Return the [x, y] coordinate for the center point of the cell that contains the specified text.  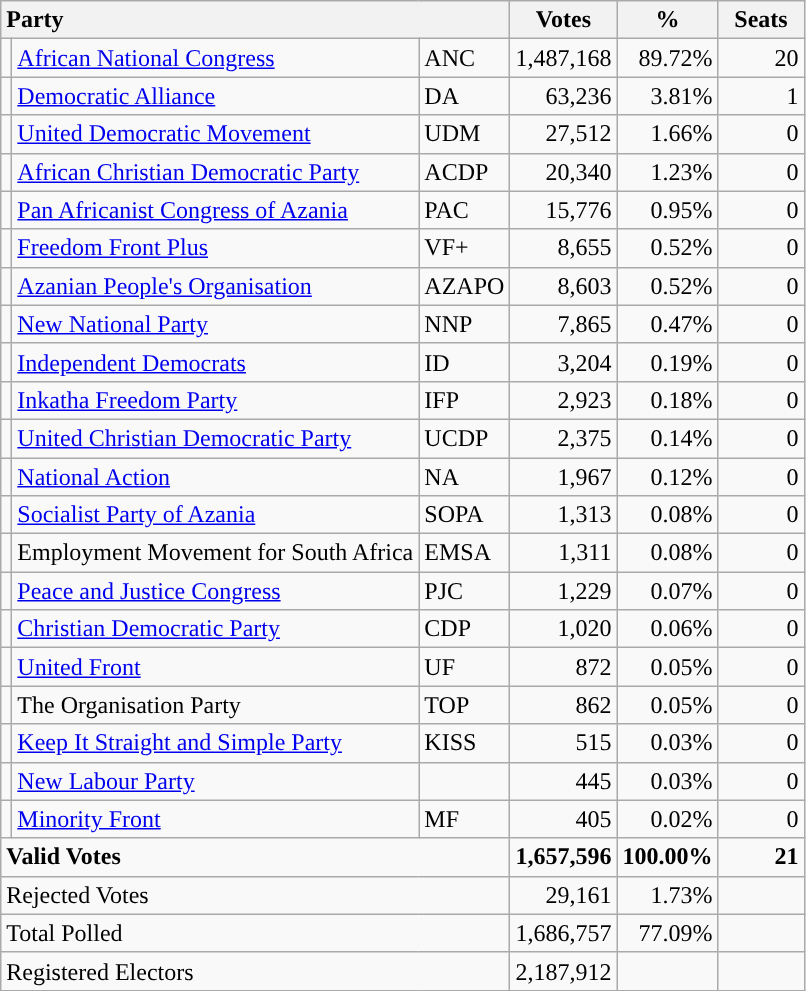
20,340 [564, 172]
The Organisation Party [216, 705]
515 [564, 743]
1,313 [564, 515]
ACDP [464, 172]
UCDP [464, 438]
Minority Front [216, 819]
1,967 [564, 477]
Party [256, 20]
Keep It Straight and Simple Party [216, 743]
0.19% [668, 362]
1,657,596 [564, 857]
1 [761, 96]
0.02% [668, 819]
Registered Electors [256, 971]
100.00% [668, 857]
405 [564, 819]
Inkatha Freedom Party [216, 400]
1,487,168 [564, 58]
2,923 [564, 400]
0.14% [668, 438]
UF [464, 667]
89.72% [668, 58]
EMSA [464, 553]
TOP [464, 705]
Socialist Party of Azania [216, 515]
Independent Democrats [216, 362]
Peace and Justice Congress [216, 591]
New Labour Party [216, 781]
United Democratic Movement [216, 134]
0.95% [668, 210]
National Action [216, 477]
% [668, 20]
1,229 [564, 591]
SOPA [464, 515]
1,020 [564, 629]
0.07% [668, 591]
Freedom Front Plus [216, 248]
872 [564, 667]
20 [761, 58]
3,204 [564, 362]
ID [464, 362]
IFP [464, 400]
862 [564, 705]
0.18% [668, 400]
NNP [464, 324]
AZAPO [464, 286]
0.47% [668, 324]
Seats [761, 20]
KISS [464, 743]
1.23% [668, 172]
3.81% [668, 96]
1,311 [564, 553]
Pan Africanist Congress of Azania [216, 210]
CDP [464, 629]
African Christian Democratic Party [216, 172]
77.09% [668, 933]
8,655 [564, 248]
MF [464, 819]
2,187,912 [564, 971]
8,603 [564, 286]
0.12% [668, 477]
PAC [464, 210]
United Christian Democratic Party [216, 438]
Rejected Votes [256, 895]
15,776 [564, 210]
NA [464, 477]
Christian Democratic Party [216, 629]
New National Party [216, 324]
DA [464, 96]
PJC [464, 591]
7,865 [564, 324]
ANC [464, 58]
Azanian People's Organisation [216, 286]
2,375 [564, 438]
Total Polled [256, 933]
Votes [564, 20]
1.73% [668, 895]
Employment Movement for South Africa [216, 553]
21 [761, 857]
1.66% [668, 134]
0.06% [668, 629]
63,236 [564, 96]
27,512 [564, 134]
29,161 [564, 895]
1,686,757 [564, 933]
Valid Votes [256, 857]
VF+ [464, 248]
445 [564, 781]
United Front [216, 667]
Democratic Alliance [216, 96]
African National Congress [216, 58]
UDM [464, 134]
